Detect which cell encompasses the target text, then output its (x, y) center coordinate. 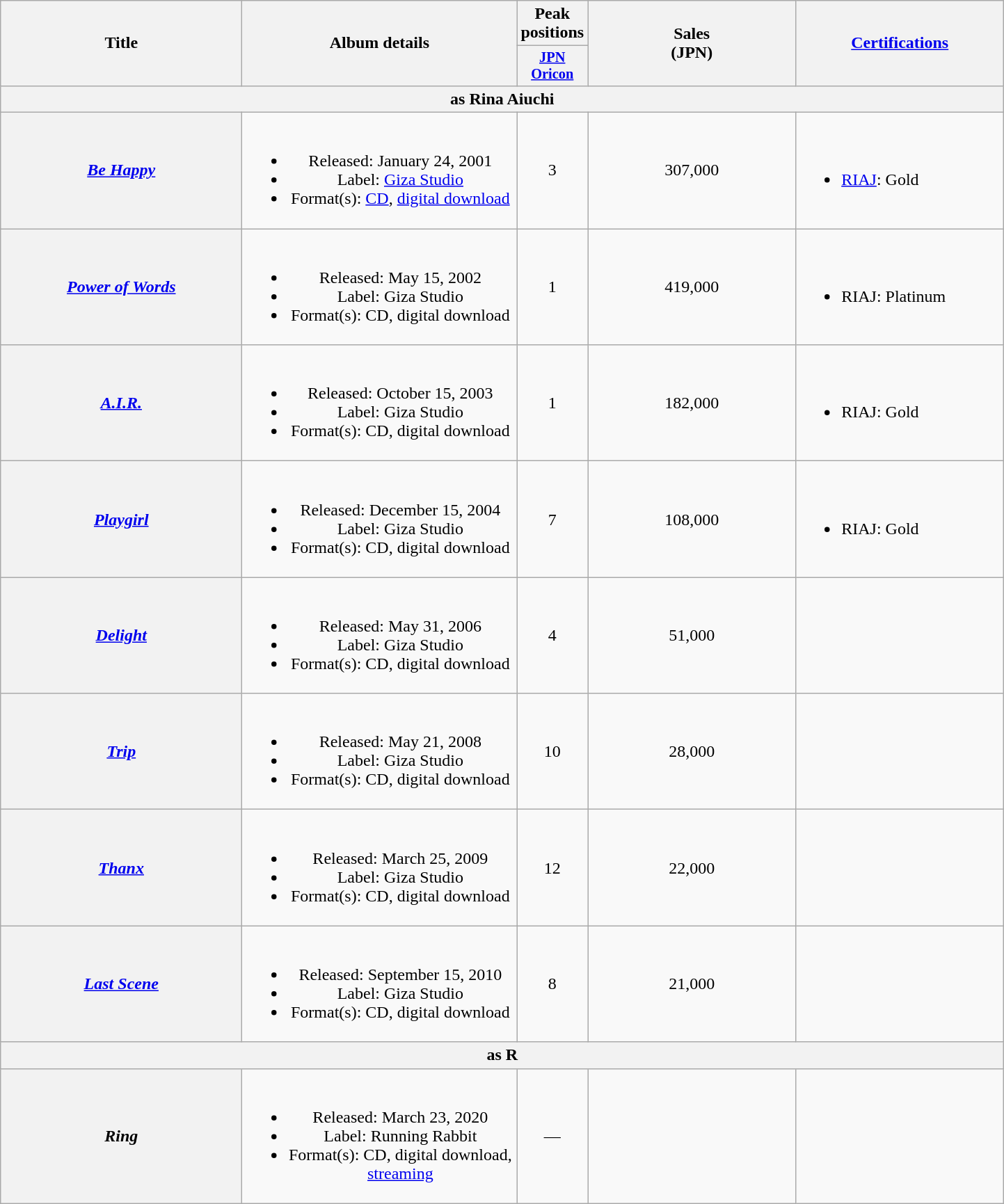
Released: May 15, 2002Label: Giza StudioFormat(s): CD, digital download (380, 287)
3 (552, 171)
— (552, 1136)
419,000 (692, 287)
22,000 (692, 868)
Released: December 15, 2004Label: Giza StudioFormat(s): CD, digital download (380, 519)
Be Happy (121, 171)
Released: September 15, 2010Label: Giza StudioFormat(s): CD, digital download (380, 984)
RIAJ: Platinum (900, 287)
7 (552, 519)
Last Scene (121, 984)
Certifications (900, 43)
4 (552, 636)
12 (552, 868)
Peak positions (552, 24)
as Rina Aiuchi (502, 99)
Released: March 25, 2009Label: Giza StudioFormat(s): CD, digital download (380, 868)
Sales(JPN) (692, 43)
21,000 (692, 984)
A.I.R. (121, 403)
Title (121, 43)
Released: May 31, 2006Label: Giza StudioFormat(s): CD, digital download (380, 636)
182,000 (692, 403)
JPNOricon (552, 66)
Power of Words (121, 287)
28,000 (692, 751)
Released: May 21, 2008Label: Giza StudioFormat(s): CD, digital download (380, 751)
Ring (121, 1136)
Delight (121, 636)
Released: October 15, 2003Label: Giza StudioFormat(s): CD, digital download (380, 403)
51,000 (692, 636)
Album details (380, 43)
108,000 (692, 519)
Trip (121, 751)
8 (552, 984)
as R (502, 1055)
Thanx (121, 868)
10 (552, 751)
307,000 (692, 171)
Released: January 24, 2001Label: Giza StudioFormat(s): CD, digital download (380, 171)
Playgirl (121, 519)
Released: March 23, 2020Label: Running RabbitFormat(s): CD, digital download, streaming (380, 1136)
